Identify which cell holds the provided text, then report its (x, y) central coordinate. 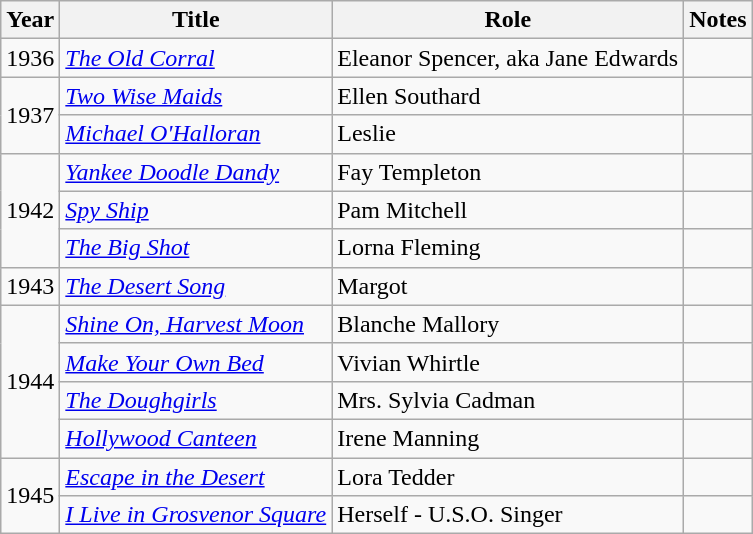
Eleanor Spencer, aka Jane Edwards (508, 58)
Yankee Doodle Dandy (196, 172)
Mrs. Sylvia Cadman (508, 400)
Notes (718, 20)
1942 (30, 210)
Blanche Mallory (508, 324)
Fay Templeton (508, 172)
1945 (30, 496)
Title (196, 20)
Make Your Own Bed (196, 362)
1944 (30, 381)
Irene Manning (508, 438)
Lorna Fleming (508, 248)
Margot (508, 286)
Ellen Southard (508, 96)
The Big Shot (196, 248)
The Old Corral (196, 58)
Pam Mitchell (508, 210)
Leslie (508, 134)
Lora Tedder (508, 477)
Hollywood Canteen (196, 438)
Michael O'Halloran (196, 134)
Shine On, Harvest Moon (196, 324)
1943 (30, 286)
I Live in Grosvenor Square (196, 515)
Two Wise Maids (196, 96)
Vivian Whirtle (508, 362)
1936 (30, 58)
1937 (30, 115)
Year (30, 20)
Spy Ship (196, 210)
The Doughgirls (196, 400)
Escape in the Desert (196, 477)
Role (508, 20)
Herself - U.S.O. Singer (508, 515)
The Desert Song (196, 286)
